Return [x, y] of the center of cell containing provided text 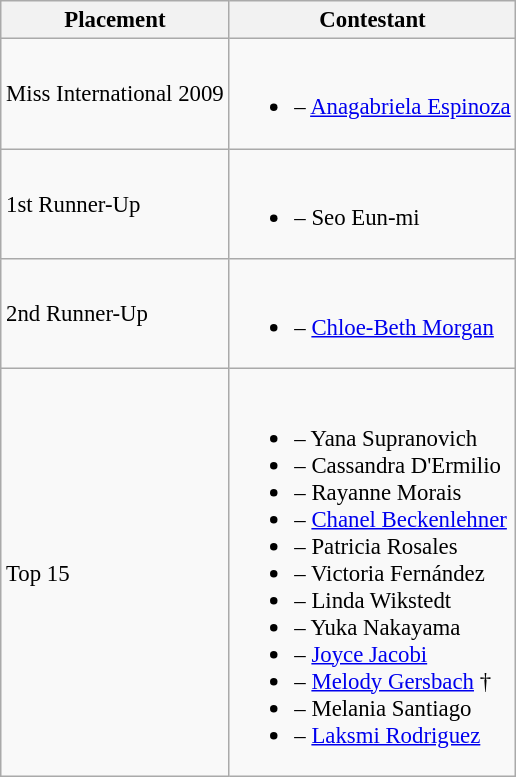
Placement [115, 20]
Miss International 2009 [115, 94]
Top 15 [115, 572]
– Chloe-Beth Morgan [372, 314]
1st Runner-Up [115, 204]
– Seo Eun-mi [372, 204]
– Anagabriela Espinoza [372, 94]
2nd Runner-Up [115, 314]
Contestant [372, 20]
